For the text-containing cell, return its midpoint in (x, y) coordinate format. 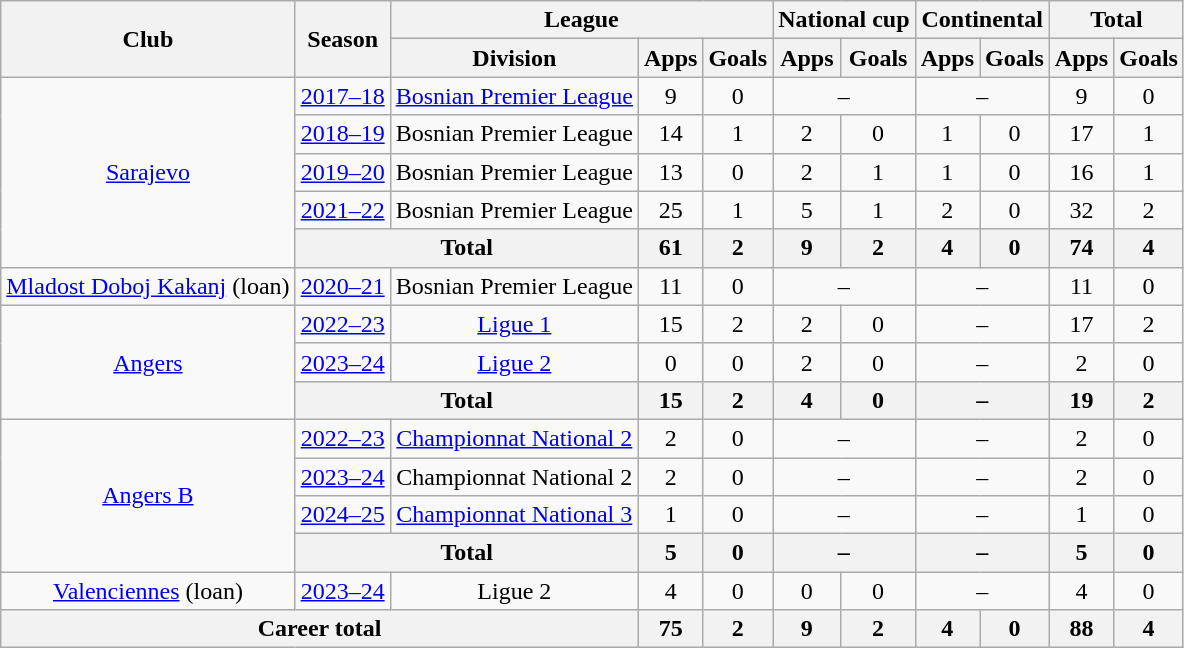
16 (1081, 172)
74 (1081, 248)
2021–22 (342, 210)
32 (1081, 210)
2020–21 (342, 286)
Angers B (148, 495)
13 (670, 172)
75 (670, 629)
Angers (148, 362)
88 (1081, 629)
Valenciennes (loan) (148, 591)
2017–18 (342, 96)
National cup (844, 20)
Mladost Doboj Kakanj (loan) (148, 286)
2024–25 (342, 515)
Club (148, 39)
Career total (320, 629)
2018–19 (342, 134)
Championnat National 3 (514, 515)
Division (514, 58)
19 (1081, 400)
Sarajevo (148, 172)
Ligue 1 (514, 324)
25 (670, 210)
61 (670, 248)
2019–20 (342, 172)
Season (342, 39)
League (581, 20)
14 (670, 134)
Continental (982, 20)
